Search for the cell housing the specified text and yield its (x, y) center coordinate. 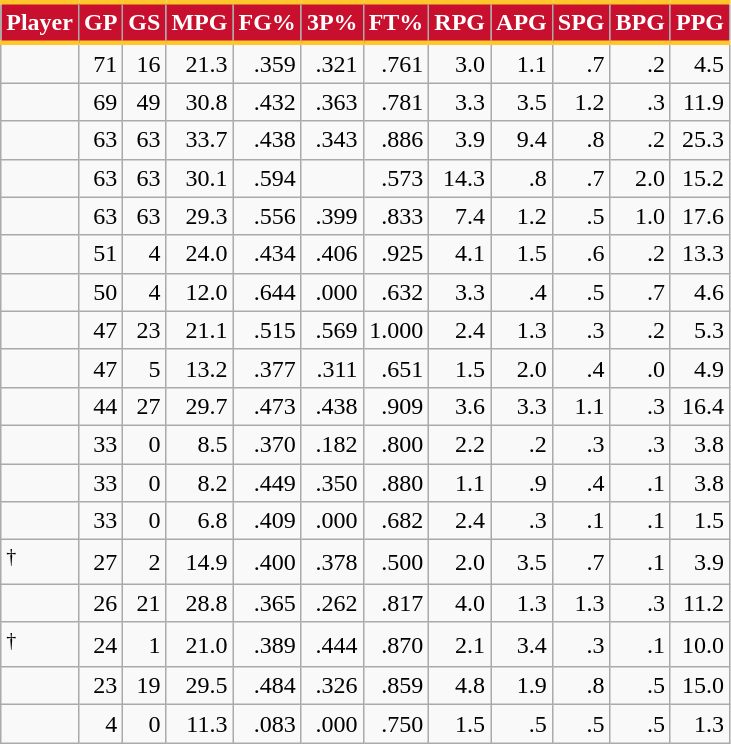
4.8 (460, 686)
19 (144, 686)
13.2 (200, 368)
.326 (332, 686)
BPG (640, 22)
24.0 (200, 254)
3.6 (460, 406)
.569 (332, 330)
33.7 (200, 140)
25.3 (700, 140)
.6 (581, 254)
.909 (396, 406)
.800 (396, 444)
.409 (267, 521)
24 (100, 644)
1.0 (640, 216)
.925 (396, 254)
14.3 (460, 178)
.321 (332, 63)
8.2 (200, 483)
.651 (396, 368)
1.9 (522, 686)
2.2 (460, 444)
.343 (332, 140)
.083 (267, 724)
.311 (332, 368)
.594 (267, 178)
3P% (332, 22)
9.4 (522, 140)
21.1 (200, 330)
12.0 (200, 292)
.359 (267, 63)
16 (144, 63)
3.0 (460, 63)
GS (144, 22)
11.3 (200, 724)
.556 (267, 216)
29.7 (200, 406)
4.6 (700, 292)
15.0 (700, 686)
2.1 (460, 644)
MPG (200, 22)
3.4 (522, 644)
5 (144, 368)
4.0 (460, 603)
8.5 (200, 444)
17.6 (700, 216)
.444 (332, 644)
.350 (332, 483)
.377 (267, 368)
RPG (460, 22)
.817 (396, 603)
.389 (267, 644)
SPG (581, 22)
21.0 (200, 644)
.432 (267, 102)
1.000 (396, 330)
.632 (396, 292)
10.0 (700, 644)
.406 (332, 254)
4.1 (460, 254)
.262 (332, 603)
50 (100, 292)
.484 (267, 686)
PPG (700, 22)
29.3 (200, 216)
.573 (396, 178)
.644 (267, 292)
.182 (332, 444)
.515 (267, 330)
.880 (396, 483)
26 (100, 603)
13.3 (700, 254)
11.9 (700, 102)
2 (144, 562)
28.8 (200, 603)
21 (144, 603)
.399 (332, 216)
Player (40, 22)
4.5 (700, 63)
APG (522, 22)
FT% (396, 22)
15.2 (700, 178)
.378 (332, 562)
49 (144, 102)
16.4 (700, 406)
14.9 (200, 562)
GP (100, 22)
.781 (396, 102)
.500 (396, 562)
.365 (267, 603)
.9 (522, 483)
6.8 (200, 521)
29.5 (200, 686)
.750 (396, 724)
.473 (267, 406)
69 (100, 102)
4.9 (700, 368)
51 (100, 254)
.0 (640, 368)
30.1 (200, 178)
.833 (396, 216)
21.3 (200, 63)
7.4 (460, 216)
1 (144, 644)
11.2 (700, 603)
.400 (267, 562)
44 (100, 406)
.363 (332, 102)
.434 (267, 254)
FG% (267, 22)
71 (100, 63)
.859 (396, 686)
.886 (396, 140)
.370 (267, 444)
.870 (396, 644)
.449 (267, 483)
.682 (396, 521)
5.3 (700, 330)
.761 (396, 63)
30.8 (200, 102)
